Locate the cell with the specified text and output its (x, y) center coordinate. 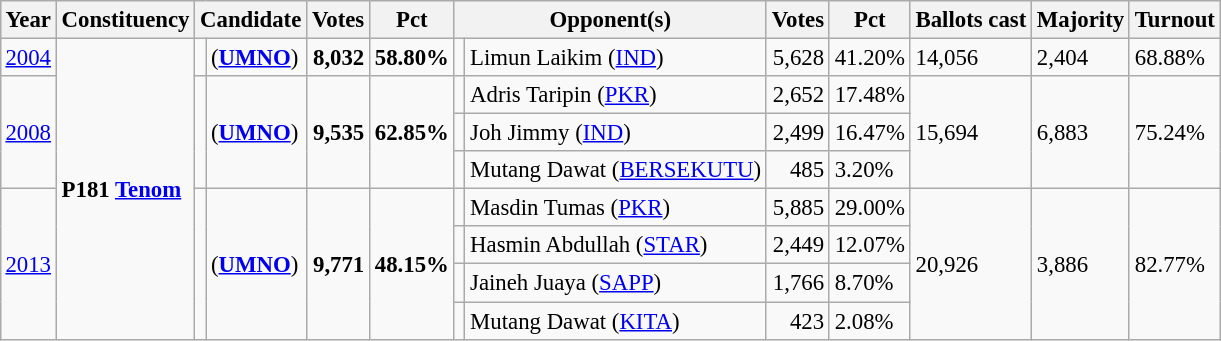
3.20% (870, 170)
8,032 (338, 57)
16.47% (870, 133)
15,694 (970, 132)
2.08% (870, 321)
20,926 (970, 264)
8.70% (870, 283)
58.80% (412, 57)
68.88% (1174, 57)
Adris Taripin (PKR) (616, 95)
Candidate (251, 20)
14,056 (970, 57)
P181 Tenom (125, 188)
5,885 (798, 208)
2008 (28, 132)
62.85% (412, 132)
Hasmin Abdullah (STAR) (616, 245)
485 (798, 170)
6,883 (1081, 132)
2,449 (798, 245)
9,771 (338, 264)
29.00% (870, 208)
75.24% (1174, 132)
82.77% (1174, 264)
Mutang Dawat (KITA) (616, 321)
Limun Laikim (IND) (616, 57)
Jaineh Juaya (SAPP) (616, 283)
Masdin Tumas (PKR) (616, 208)
423 (798, 321)
2,404 (1081, 57)
9,535 (338, 132)
Majority (1081, 20)
1,766 (798, 283)
Opponent(s) (610, 20)
2,652 (798, 95)
12.07% (870, 245)
Turnout (1174, 20)
2013 (28, 264)
2004 (28, 57)
5,628 (798, 57)
3,886 (1081, 264)
17.48% (870, 95)
Mutang Dawat (BERSEKUTU) (616, 170)
Joh Jimmy (IND) (616, 133)
48.15% (412, 264)
Year (28, 20)
Constituency (125, 20)
41.20% (870, 57)
Ballots cast (970, 20)
2,499 (798, 133)
